Identify which cell holds the provided text, then report its (x, y) central coordinate. 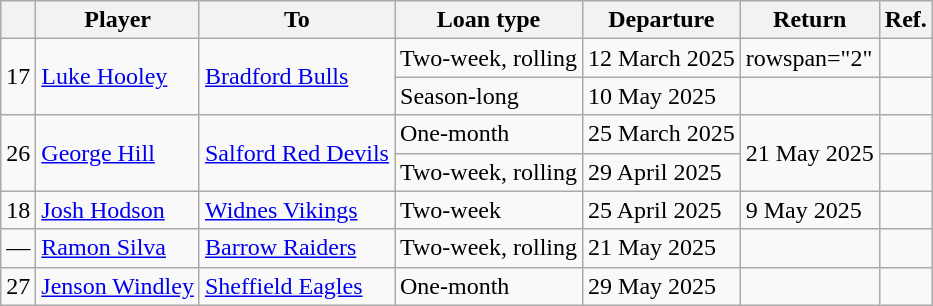
Sheffield Eagles (296, 286)
George Hill (118, 153)
To (296, 20)
— (18, 248)
Jenson Windley (118, 286)
Ramon Silva (118, 248)
9 May 2025 (810, 210)
29 April 2025 (662, 172)
Departure (662, 20)
Player (118, 20)
Two-week (488, 210)
Widnes Vikings (296, 210)
25 April 2025 (662, 210)
Salford Red Devils (296, 153)
17 (18, 77)
25 March 2025 (662, 134)
rowspan="2" (810, 58)
27 (18, 286)
Ref. (906, 20)
Barrow Raiders (296, 248)
29 May 2025 (662, 286)
Return (810, 20)
26 (18, 153)
Bradford Bulls (296, 77)
Josh Hodson (118, 210)
Season-long (488, 96)
18 (18, 210)
12 March 2025 (662, 58)
Luke Hooley (118, 77)
Loan type (488, 20)
10 May 2025 (662, 96)
